Identify which cell holds the provided text, then report its [X, Y] central coordinate. 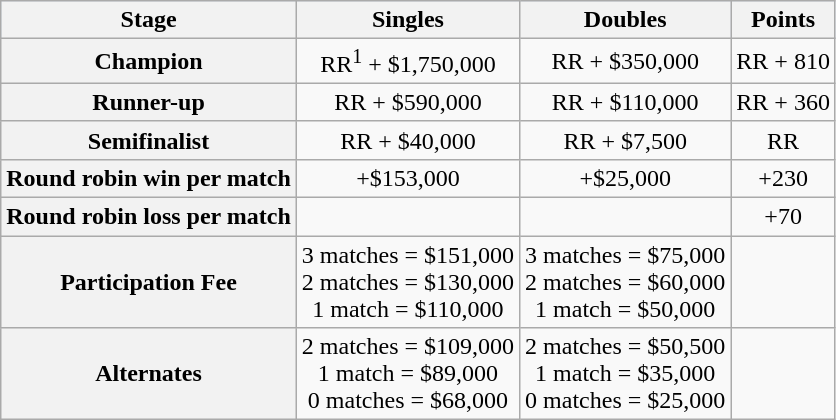
Participation Fee [149, 282]
+$153,000 [408, 178]
Semifinalist [149, 140]
Champion [149, 62]
Round robin loss per match [149, 217]
+$25,000 [626, 178]
Alternates [149, 374]
RR + $110,000 [626, 102]
Round robin win per match [149, 178]
2 matches = $50,5001 match = $35,0000 matches = $25,000 [626, 374]
Points [784, 20]
Runner-up [149, 102]
RR + $7,500 [626, 140]
RR + $590,000 [408, 102]
RR + $40,000 [408, 140]
3 matches = $151,0002 matches = $130,0001 match = $110,000 [408, 282]
RR + 810 [784, 62]
+230 [784, 178]
+70 [784, 217]
Doubles [626, 20]
Stage [149, 20]
Singles [408, 20]
RR + 360 [784, 102]
2 matches = $109,0001 match = $89,0000 matches = $68,000 [408, 374]
RR [784, 140]
RR1 + $1,750,000 [408, 62]
3 matches = $75,0002 matches = $60,0001 match = $50,000 [626, 282]
RR + $350,000 [626, 62]
